Extract the (x, y) coordinate from the center of the cell holding the provided text.  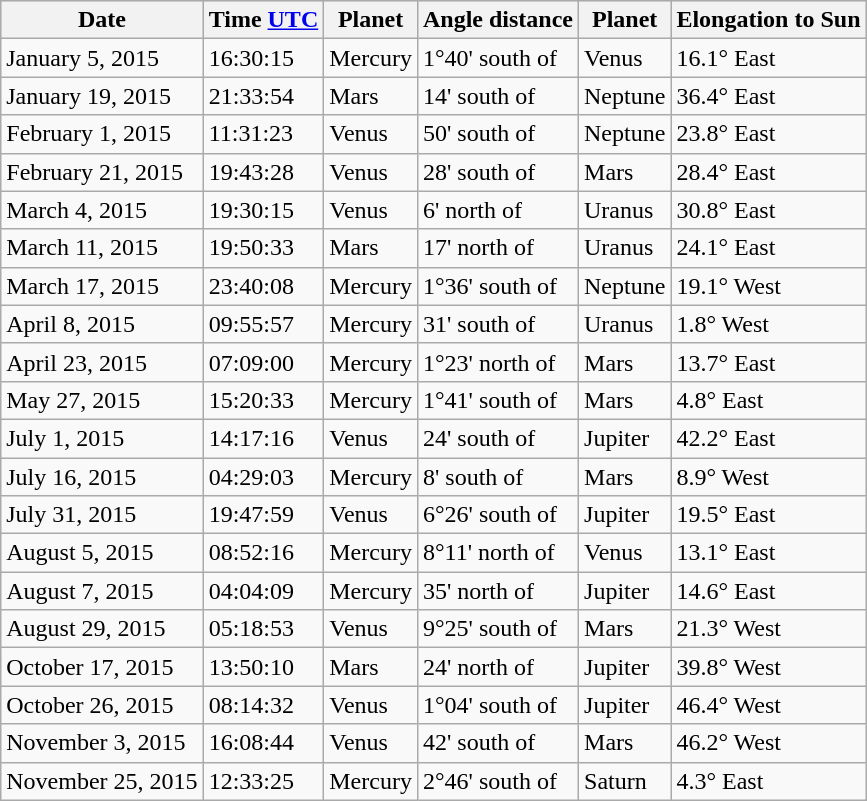
28.4° East (768, 172)
1°40' south of (498, 58)
19:50:33 (264, 248)
31' south of (498, 324)
8' south of (498, 477)
8°11' north of (498, 553)
9°25' south of (498, 629)
2°46' south of (498, 781)
24' south of (498, 438)
14:17:16 (264, 438)
July 31, 2015 (102, 515)
05:18:53 (264, 629)
October 17, 2015 (102, 667)
36.4° East (768, 96)
March 4, 2015 (102, 210)
13.1° East (768, 553)
August 5, 2015 (102, 553)
January 5, 2015 (102, 58)
42' south of (498, 743)
24.1° East (768, 248)
4.3° East (768, 781)
12:33:25 (264, 781)
August 29, 2015 (102, 629)
14' south of (498, 96)
14.6° East (768, 591)
19:47:59 (264, 515)
42.2° East (768, 438)
March 11, 2015 (102, 248)
Saturn (625, 781)
35' north of (498, 591)
6°26' south of (498, 515)
Date (102, 20)
46.4° West (768, 705)
February 1, 2015 (102, 134)
August 7, 2015 (102, 591)
March 17, 2015 (102, 286)
Elongation to Sun (768, 20)
October 26, 2015 (102, 705)
February 21, 2015 (102, 172)
19:30:15 (264, 210)
24' north of (498, 667)
28' south of (498, 172)
04:04:09 (264, 591)
39.8° West (768, 667)
4.8° East (768, 400)
17' north of (498, 248)
July 16, 2015 (102, 477)
50' south of (498, 134)
July 1, 2015 (102, 438)
30.8° East (768, 210)
April 23, 2015 (102, 362)
13.7° East (768, 362)
Angle distance (498, 20)
15:20:33 (264, 400)
11:31:23 (264, 134)
1°23' north of (498, 362)
April 8, 2015 (102, 324)
19.5° East (768, 515)
1.8° West (768, 324)
Time UTC (264, 20)
13:50:10 (264, 667)
1°36' south of (498, 286)
November 25, 2015 (102, 781)
19.1° West (768, 286)
08:14:32 (264, 705)
21.3° West (768, 629)
November 3, 2015 (102, 743)
16:08:44 (264, 743)
19:43:28 (264, 172)
May 27, 2015 (102, 400)
08:52:16 (264, 553)
46.2° West (768, 743)
January 19, 2015 (102, 96)
6' north of (498, 210)
21:33:54 (264, 96)
16.1° East (768, 58)
1°04' south of (498, 705)
09:55:57 (264, 324)
16:30:15 (264, 58)
04:29:03 (264, 477)
07:09:00 (264, 362)
23.8° East (768, 134)
23:40:08 (264, 286)
8.9° West (768, 477)
1°41' south of (498, 400)
